From the cell containing the given text, extract its center point as (X, Y) coordinate. 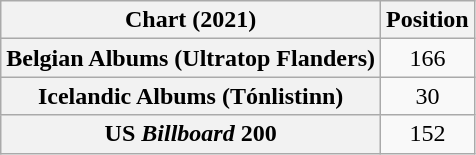
US Billboard 200 (191, 134)
30 (428, 96)
Position (428, 20)
Belgian Albums (Ultratop Flanders) (191, 58)
152 (428, 134)
Icelandic Albums (Tónlistinn) (191, 96)
Chart (2021) (191, 20)
166 (428, 58)
